Identify which cell holds the provided text, then report its [x, y] central coordinate. 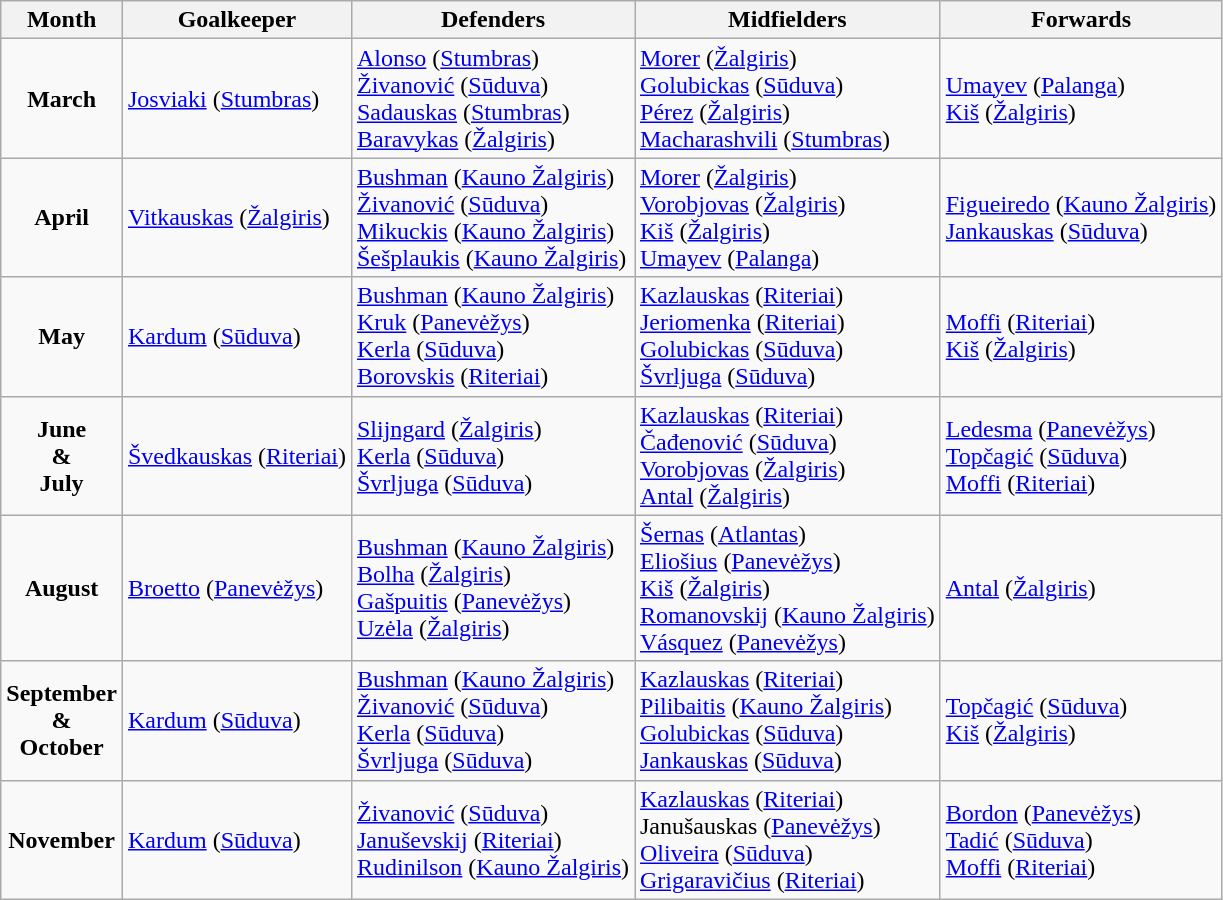
Morer (Žalgiris) Golubickas (Sūduva) Pérez (Žalgiris) Macharashvili (Stumbras) [787, 98]
Defenders [492, 20]
Bushman (Kauno Žalgiris) Živanović (Sūduva) Kerla (Sūduva) Švrljuga (Sūduva) [492, 720]
Kazlauskas (Riteriai) Jeriomenka (Riteriai) Golubickas (Sūduva) Švrljuga (Sūduva) [787, 336]
November [62, 840]
Broetto (Panevėžys) [236, 588]
March [62, 98]
Antal (Žalgiris) [1081, 588]
August [62, 588]
Vitkauskas (Žalgiris) [236, 218]
May [62, 336]
Ledesma (Panevėžys) Topčagić (Sūduva) Moffi (Riteriai) [1081, 456]
June&July [62, 456]
Kazlauskas (Riteriai) Čađenović (Sūduva) Vorobjovas (Žalgiris) Antal (Žalgiris) [787, 456]
Šernas (Atlantas) Eliošius (Panevėžys) Kiš (Žalgiris) Romanovskij (Kauno Žalgiris) Vásquez (Panevėžys) [787, 588]
Moffi (Riteriai) Kiš (Žalgiris) [1081, 336]
Švedkauskas (Riteriai) [236, 456]
Goalkeeper [236, 20]
Živanović (Sūduva) Januševskij (Riteriai) Rudinilson (Kauno Žalgiris) [492, 840]
Bordon (Panevėžys) Tadić (Sūduva) Moffi (Riteriai) [1081, 840]
Bushman (Kauno Žalgiris) Kruk (Panevėžys) Kerla (Sūduva) Borovskis (Riteriai) [492, 336]
Josviaki (Stumbras) [236, 98]
Slijngard (Žalgiris) Kerla (Sūduva) Švrljuga (Sūduva) [492, 456]
Figueiredo (Kauno Žalgiris) Jankauskas (Sūduva) [1081, 218]
Morer (Žalgiris) Vorobjovas (Žalgiris) Kiš (Žalgiris) Umayev (Palanga) [787, 218]
Topčagić (Sūduva) Kiš (Žalgiris) [1081, 720]
September&October [62, 720]
Bushman (Kauno Žalgiris) Bolha (Žalgiris) Gašpuitis (Panevėžys) Uzėla (Žalgiris) [492, 588]
Kazlauskas (Riteriai) Janušauskas (Panevėžys) Oliveira (Sūduva) Grigaravičius (Riteriai) [787, 840]
Midfielders [787, 20]
Bushman (Kauno Žalgiris) Živanović (Sūduva) Mikuckis (Kauno Žalgiris) Šešplaukis (Kauno Žalgiris) [492, 218]
April [62, 218]
Kazlauskas (Riteriai) Pilibaitis (Kauno Žalgiris) Golubickas (Sūduva) Jankauskas (Sūduva) [787, 720]
Month [62, 20]
Forwards [1081, 20]
Alonso (Stumbras) Živanović (Sūduva) Sadauskas (Stumbras) Baravykas (Žalgiris) [492, 98]
Umayev (Palanga) Kiš (Žalgiris) [1081, 98]
